Pinpoint the cell where the given text exists, returning its [X, Y] midpoint coordinate. 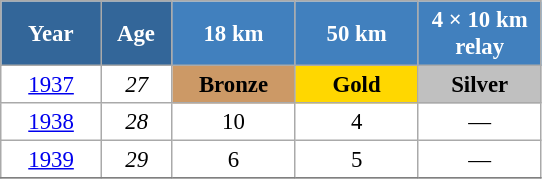
1937 [52, 85]
Silver [480, 85]
28 [136, 122]
5 [356, 160]
6 [234, 160]
Age [136, 34]
4 [356, 122]
Bronze [234, 85]
4 × 10 km relay [480, 34]
50 km [356, 34]
1938 [52, 122]
1939 [52, 160]
18 km [234, 34]
27 [136, 85]
Gold [356, 85]
10 [234, 122]
Year [52, 34]
29 [136, 160]
